For the text-containing cell, return its midpoint in (x, y) coordinate format. 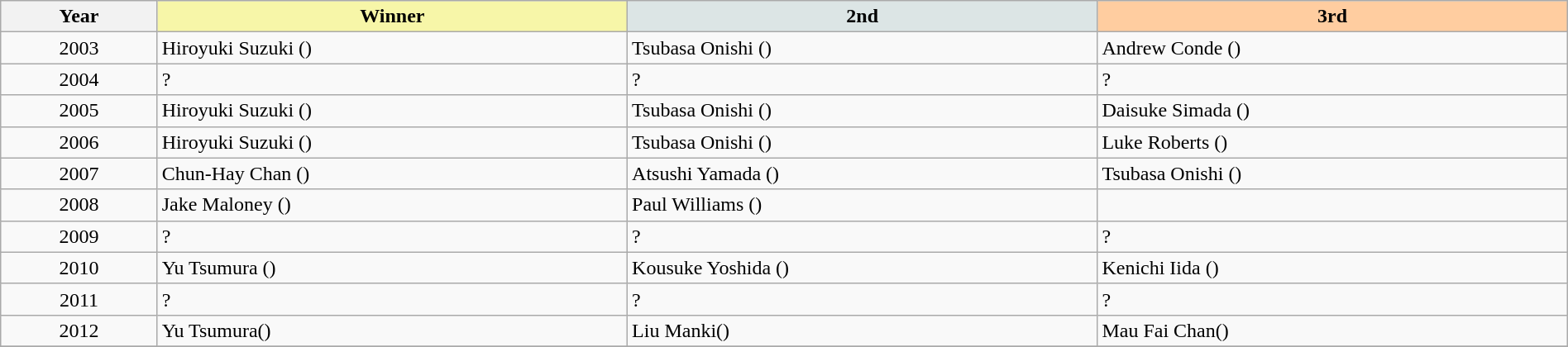
2009 (79, 236)
Yu Tsumura() (392, 330)
Yu Tsumura () (392, 268)
2008 (79, 205)
Kenichi Iida () (1332, 268)
2005 (79, 111)
Winner (392, 17)
Jake Maloney () (392, 205)
2012 (79, 330)
Year (79, 17)
Atsushi Yamada () (863, 173)
Paul Williams () (863, 205)
Kousuke Yoshida () (863, 268)
2003 (79, 48)
3rd (1332, 17)
Liu Manki() (863, 330)
Luke Roberts () (1332, 142)
2006 (79, 142)
Mau Fai Chan() (1332, 330)
Daisuke Simada () (1332, 111)
2nd (863, 17)
Chun-Hay Chan () (392, 173)
2011 (79, 299)
2004 (79, 79)
Andrew Conde () (1332, 48)
2010 (79, 268)
2007 (79, 173)
